Return (x, y) of the center of cell containing provided text 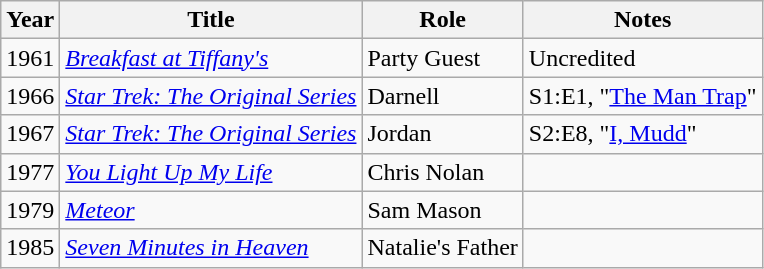
Breakfast at Tiffany's (211, 58)
1979 (30, 210)
Notes (642, 20)
Seven Minutes in Heaven (211, 248)
Natalie's Father (442, 248)
You Light Up My Life (211, 172)
Role (442, 20)
1977 (30, 172)
Jordan (442, 134)
Chris Nolan (442, 172)
Party Guest (442, 58)
S2:E8, "I, Mudd" (642, 134)
Year (30, 20)
Title (211, 20)
Meteor (211, 210)
Uncredited (642, 58)
Sam Mason (442, 210)
Darnell (442, 96)
S1:E1, "The Man Trap" (642, 96)
1966 (30, 96)
1967 (30, 134)
1961 (30, 58)
1985 (30, 248)
